Extract the (x, y) coordinate from the center of the cell holding the provided text.  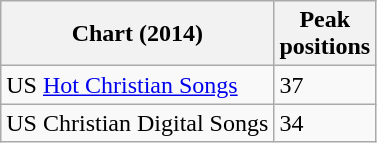
US Hot Christian Songs (138, 85)
37 (325, 85)
Chart (2014) (138, 34)
34 (325, 123)
US Christian Digital Songs (138, 123)
Peakpositions (325, 34)
